Identify which cell holds the provided text, then report its (X, Y) central coordinate. 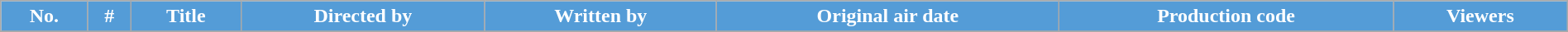
Production code (1226, 16)
# (109, 16)
Directed by (362, 16)
Viewers (1480, 16)
Written by (600, 16)
No. (45, 16)
Title (185, 16)
Original air date (887, 16)
